Output the (x, y) coordinate of the center of the cell containing the given text.  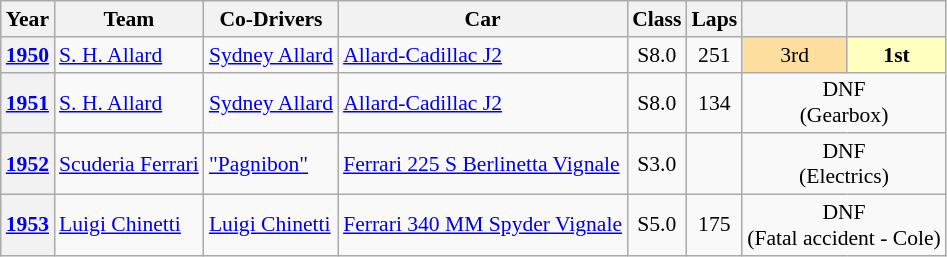
DNF(Fatal accident - Cole) (844, 226)
175 (714, 226)
3rd (794, 55)
251 (714, 55)
DNF(Gearbox) (844, 102)
Ferrari 225 S Berlinetta Vignale (482, 164)
Car (482, 19)
Team (129, 19)
1953 (28, 226)
S3.0 (656, 164)
Class (656, 19)
S5.0 (656, 226)
Laps (714, 19)
1951 (28, 102)
134 (714, 102)
Year (28, 19)
Co-Drivers (271, 19)
1st (896, 55)
1952 (28, 164)
Ferrari 340 MM Spyder Vignale (482, 226)
DNF(Electrics) (844, 164)
"Pagnibon" (271, 164)
Scuderia Ferrari (129, 164)
1950 (28, 55)
